Locate the cell with the specified text and output its (x, y) center coordinate. 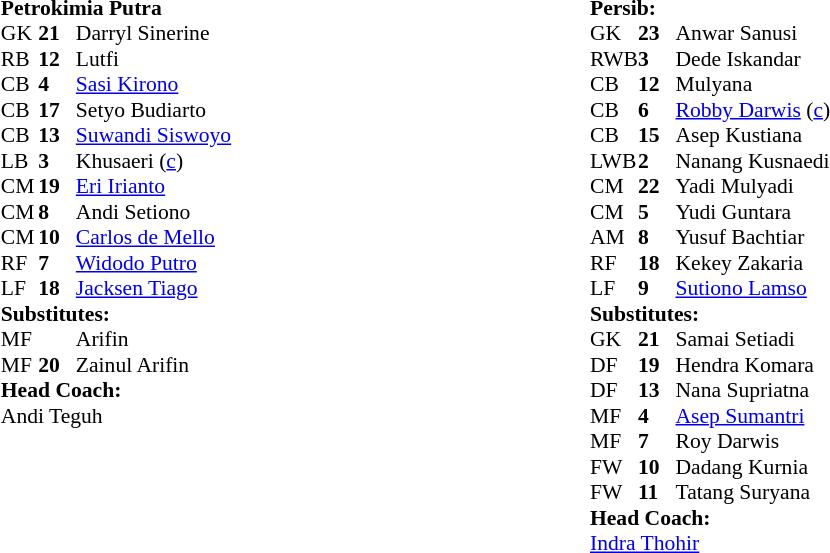
Widodo Putro (154, 263)
Lutfi (154, 59)
Suwandi Siswoyo (154, 135)
Jacksen Tiago (154, 289)
23 (657, 33)
LB (20, 161)
Darryl Sinerine (154, 33)
6 (657, 110)
Andi Setiono (154, 212)
Eri Irianto (154, 187)
22 (657, 187)
RWB (614, 59)
17 (57, 110)
Andi Teguh (116, 416)
5 (657, 212)
Setyo Budiarto (154, 110)
AM (614, 237)
LWB (614, 161)
Sasi Kirono (154, 85)
Zainul Arifin (154, 365)
RB (20, 59)
20 (57, 365)
2 (657, 161)
Carlos de Mello (154, 237)
9 (657, 289)
Arifin (154, 339)
11 (657, 493)
15 (657, 135)
Khusaeri (c) (154, 161)
